Return (X, Y) of the center of cell containing provided text 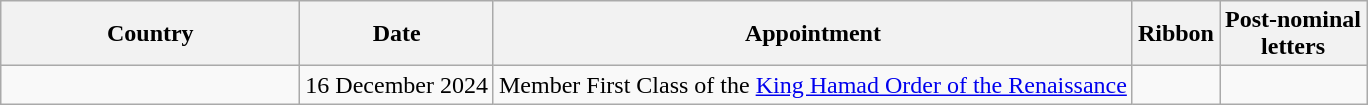
Country (150, 34)
Post-nominalletters (1294, 34)
16 December 2024 (397, 85)
Ribbon (1176, 34)
Appointment (812, 34)
Date (397, 34)
Member First Class of the King Hamad Order of the Renaissance (812, 85)
